Output the (X, Y) coordinate of the center of the cell containing the given text.  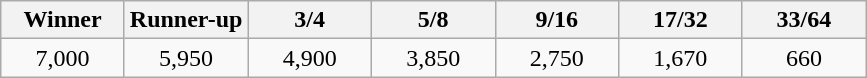
Runner-up (186, 20)
2,750 (557, 58)
5,950 (186, 58)
5/8 (433, 20)
9/16 (557, 20)
4,900 (310, 58)
Winner (63, 20)
660 (804, 58)
3,850 (433, 58)
17/32 (681, 20)
3/4 (310, 20)
33/64 (804, 20)
1,670 (681, 58)
7,000 (63, 58)
